Output the [X, Y] coordinate of the center of the cell containing the given text.  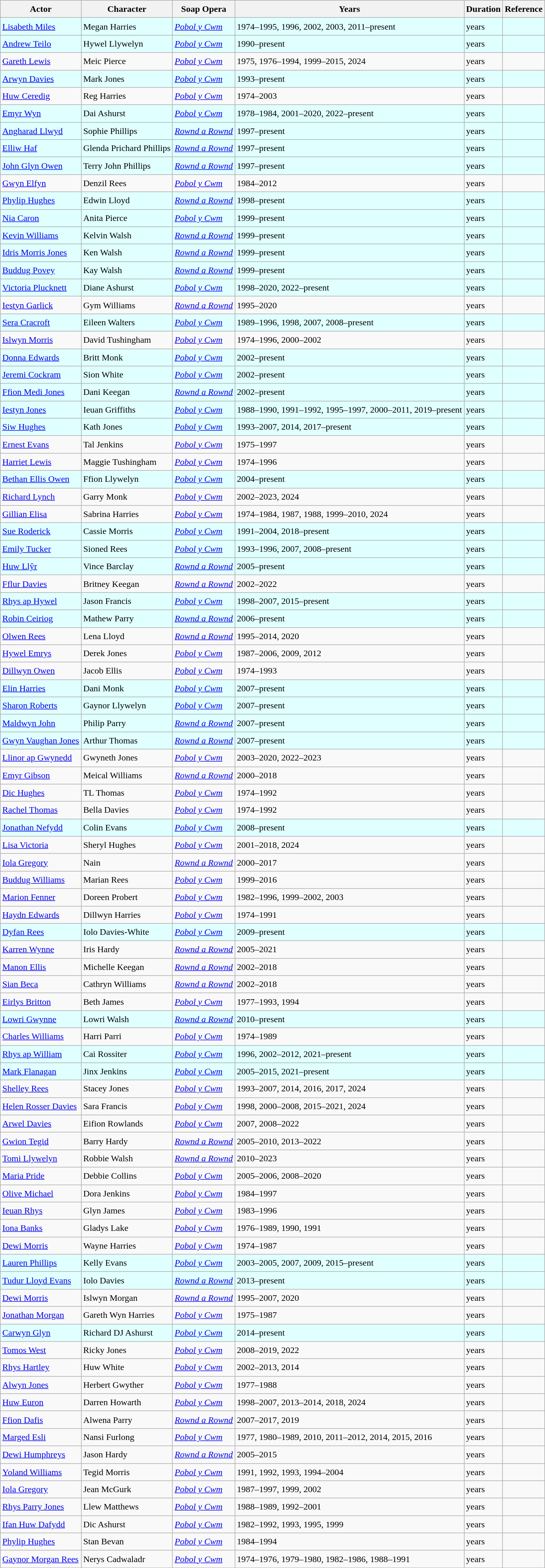
Bella Davies [127, 810]
1991, 1992, 1993, 1994–2004 [349, 1472]
Gaynor Morgan Rees [41, 1559]
Emily Tucker [41, 549]
1984–1994 [349, 1542]
2005–2015 [349, 1454]
2007–2017, 2019 [349, 1420]
1977, 1980–1989, 2010, 2011–2012, 2014, 2015, 2016 [349, 1437]
Idris Morris Jones [41, 253]
Gwyn Vaughan Jones [41, 740]
2010–present [349, 1019]
Maria Pride [41, 1176]
2002–2013, 2014 [349, 1368]
Rhys Hartley [41, 1368]
Ken Walsh [127, 253]
Diane Ashurst [127, 288]
Arwel Davies [41, 1124]
Meical Williams [127, 776]
2000–2018 [349, 776]
Gareth Wyn Harries [127, 1315]
Ffion Medi Jones [41, 392]
2002–2022 [349, 584]
Marian Rees [127, 880]
1982–1992, 1993, 1995, 1999 [349, 1524]
Charles Williams [41, 1036]
Alwena Parry [127, 1420]
Tegid Morris [127, 1472]
Sera Cracroft [41, 323]
1978–1984, 2001–2020, 2022–present [349, 113]
Robin Ceiriog [41, 619]
Dillwyn Harries [127, 915]
Tudur Lloyd Evans [41, 1280]
2007, 2008–2022 [349, 1124]
Haydn Edwards [41, 915]
Reference [524, 9]
Cassie Morris [127, 531]
Barry Hardy [127, 1141]
1998–present [349, 201]
1974–2003 [349, 96]
Glyn James [127, 1211]
1982–1996, 1999–2002, 2003 [349, 897]
Maggie Tushingham [127, 462]
Dewi Humphreys [41, 1454]
Emyr Wyn [41, 113]
Dillwyn Owen [41, 671]
David Tushingham [127, 340]
Harriet Lewis [41, 462]
Michelle Keegan [127, 967]
1995–2014, 2020 [349, 636]
1976–1989, 1990, 1991 [349, 1228]
Harri Parri [127, 1036]
Iris Hardy [127, 950]
Alwyn Jones [41, 1385]
1974–1989 [349, 1036]
Sion White [127, 375]
Lisabeth Miles [41, 27]
1998–2007, 2015–present [349, 601]
1987–1997, 1999, 2002 [349, 1489]
Darren Howarth [127, 1403]
Jean McGurk [127, 1489]
Rhys Parry Jones [41, 1507]
Bethan Ellis Owen [41, 479]
Eileen Walters [127, 323]
2009–present [349, 932]
1974–1976, 1979–1980, 1982–1986, 1988–1991 [349, 1559]
2003–2005, 2007, 2009, 2015–present [349, 1263]
Robbie Walsh [127, 1158]
1996, 2002–2012, 2021–present [349, 1054]
Glenda Prichard Phillips [127, 148]
Mathew Parry [127, 619]
2008–2019, 2022 [349, 1350]
Kay Walsh [127, 270]
Eirlys Britton [41, 1001]
Hywel Llywelyn [127, 44]
1993–1996, 2007, 2008–present [349, 549]
Actor [41, 9]
Anita Pierce [127, 218]
Gwion Tegid [41, 1141]
1975, 1976–1994, 1999–2015, 2024 [349, 61]
Megan Harries [127, 27]
Karren Wynne [41, 950]
2005–present [349, 566]
Rachel Thomas [41, 810]
Meic Pierce [127, 61]
Gwyneth Jones [127, 758]
Sara Francis [127, 1107]
Soap Opera [203, 9]
Kevin Williams [41, 235]
2005–2015, 2021–present [349, 1072]
Beth James [127, 1001]
2006–present [349, 619]
Jacob Ellis [127, 671]
John Glyn Owen [41, 166]
Sheryl Hughes [127, 845]
Lauren Phillips [41, 1263]
Gillian Elisa [41, 514]
1991–2004, 2018–present [349, 531]
Dic Hughes [41, 793]
Huw Euron [41, 1403]
Stacey Jones [127, 1089]
Edwin Lloyd [127, 201]
1977–1988 [349, 1385]
2005–2010, 2013–2022 [349, 1141]
2004–present [349, 479]
Character [127, 9]
Buddug Povey [41, 270]
Eifion Rowlands [127, 1124]
Vince Barclay [127, 566]
Ricky Jones [127, 1350]
Duration [483, 9]
1993–2007, 2014, 2016, 2017, 2024 [349, 1089]
2014–present [349, 1333]
Kath Jones [127, 427]
Sabrina Harries [127, 514]
Sian Beca [41, 984]
1977–1993, 1994 [349, 1001]
2013–present [349, 1280]
Islwyn Morgan [127, 1297]
1974–1995, 1996, 2002, 2003, 2011–present [349, 27]
Iestyn Jones [41, 409]
Terry John Phillips [127, 166]
Gaynor Llywelyn [127, 705]
Elin Harries [41, 688]
Nain [127, 862]
Gladys Lake [127, 1228]
1998–2007, 2013–2014, 2018, 2024 [349, 1403]
1993–present [349, 78]
Iona Banks [41, 1228]
Sharon Roberts [41, 705]
Donna Edwards [41, 357]
Tomi Llywelyn [41, 1158]
1974–1987 [349, 1246]
Olive Michael [41, 1193]
Ieuan Rhys [41, 1211]
1974–1996, 2000–2002 [349, 340]
1998, 2000–2008, 2015–2021, 2024 [349, 1107]
2001–2018, 2024 [349, 845]
Olwen Rees [41, 636]
Herbert Gwyther [127, 1385]
Iolo Davies [127, 1280]
Marged Esli [41, 1437]
Tomos West [41, 1350]
Dora Jenkins [127, 1193]
Nia Caron [41, 218]
Huw White [127, 1368]
1975–1997 [349, 444]
Arthur Thomas [127, 740]
1990–present [349, 44]
Garry Monk [127, 497]
Yoland Williams [41, 1472]
Dai Ashurst [127, 113]
Elliw Haf [41, 148]
1999–2016 [349, 880]
Sue Roderick [41, 531]
2008–present [349, 827]
Llinor ap Gwynedd [41, 758]
Colin Evans [127, 827]
Rhys ap William [41, 1054]
Ffion Dafis [41, 1420]
Dic Ashurst [127, 1524]
Iestyn Garlick [41, 305]
1987–2006, 2009, 2012 [349, 654]
Siw Hughes [41, 427]
Iolo Davies-White [127, 932]
Richard Lynch [41, 497]
Islwyn Morris [41, 340]
1998–2020, 2022–present [349, 288]
Mark Jones [127, 78]
Gareth Lewis [41, 61]
2005–2021 [349, 950]
Helen Rosser Davies [41, 1107]
Fflur Davies [41, 584]
Gym Williams [127, 305]
Emyr Gibson [41, 776]
Lowri Walsh [127, 1019]
Jinx Jenkins [127, 1072]
Manon Ellis [41, 967]
Jason Hardy [127, 1454]
Huw Llŷr [41, 566]
Hywel Emrys [41, 654]
1984–1997 [349, 1193]
1975–1987 [349, 1315]
Cathryn Williams [127, 984]
Kelvin Walsh [127, 235]
Marion Fenner [41, 897]
Ernest Evans [41, 444]
Dyfan Rees [41, 932]
Denzil Rees [127, 183]
Wayne Harries [127, 1246]
Rhys ap Hywel [41, 601]
1974–1996 [349, 462]
Angharad Llwyd [41, 131]
Dani Monk [127, 688]
Arwyn Davies [41, 78]
Mark Flanagan [41, 1072]
1988–1989, 1992–2001 [349, 1507]
Britt Monk [127, 357]
Maldwyn John [41, 723]
Tal Jenkins [127, 444]
Shelley Rees [41, 1089]
Lena Lloyd [127, 636]
Andrew Teilo [41, 44]
Britney Keegan [127, 584]
Victoria Plucknett [41, 288]
Kelly Evans [127, 1263]
2005–2006, 2008–2020 [349, 1176]
Buddug Williams [41, 880]
Cai Rossiter [127, 1054]
Ifan Huw Dafydd [41, 1524]
Jason Francis [127, 601]
1984–2012 [349, 183]
1995–2007, 2020 [349, 1297]
Nerys Cadwaladr [127, 1559]
TL Thomas [127, 793]
Lisa Victoria [41, 845]
1989–1996, 1998, 2007, 2008–present [349, 323]
Carwyn Glyn [41, 1333]
Doreen Probert [127, 897]
Jonathan Morgan [41, 1315]
Debbie Collins [127, 1176]
Stan Bevan [127, 1542]
Sioned Rees [127, 549]
Ffion Llywelyn [127, 479]
Llew Matthews [127, 1507]
1983–1996 [349, 1211]
Philip Parry [127, 723]
2000–2017 [349, 862]
Derek Jones [127, 654]
Years [349, 9]
1988–1990, 1991–1992, 1995–1997, 2000–2011, 2019–present [349, 409]
Reg Harries [127, 96]
Gwyn Elfyn [41, 183]
1993–2007, 2014, 2017–present [349, 427]
1974–1984, 1987, 1988, 1999–2010, 2024 [349, 514]
Ieuan Griffiths [127, 409]
Richard DJ Ashurst [127, 1333]
2003–2020, 2022–2023 [349, 758]
2010–2023 [349, 1158]
1974–1993 [349, 671]
Sophie Phillips [127, 131]
1974–1991 [349, 915]
Jonathan Nefydd [41, 827]
Dani Keegan [127, 392]
Huw Ceredig [41, 96]
Nansi Furlong [127, 1437]
Lowri Gwynne [41, 1019]
2002–2023, 2024 [349, 497]
Jeremi Cockram [41, 375]
1995–2020 [349, 305]
